Detect which cell encompasses the target text, then output its (X, Y) center coordinate. 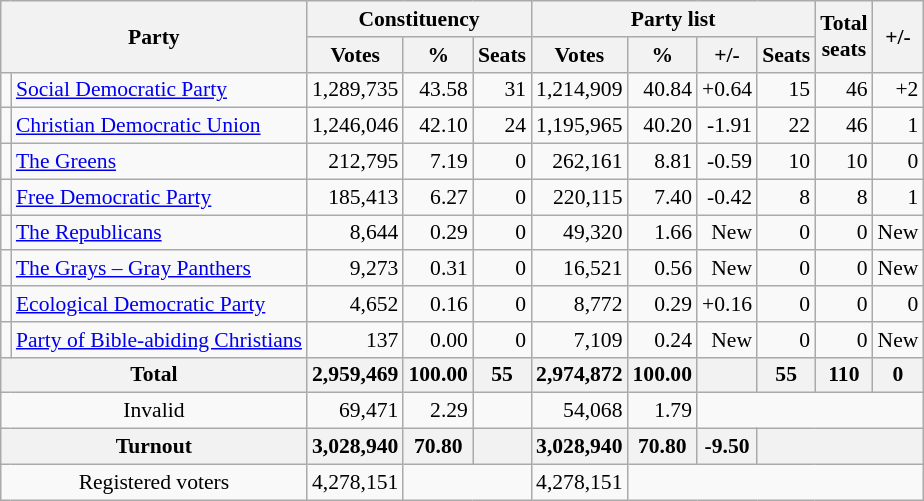
15 (786, 90)
0.00 (438, 340)
Ecological Democratic Party (159, 304)
185,413 (355, 197)
9,273 (355, 269)
0.16 (438, 304)
Totalseats (844, 36)
40.84 (662, 90)
-1.91 (727, 126)
Party (154, 36)
22 (786, 126)
2.29 (438, 411)
42.10 (438, 126)
220,115 (579, 197)
54,068 (579, 411)
The Grays – Gray Panthers (159, 269)
0.31 (438, 269)
1,289,735 (355, 90)
16,521 (579, 269)
7.19 (438, 162)
1.79 (662, 411)
31 (502, 90)
49,320 (579, 233)
8,772 (579, 304)
The Republicans (159, 233)
8.81 (662, 162)
Total (154, 375)
1,195,965 (579, 126)
Free Democratic Party (159, 197)
6.27 (438, 197)
Party list (673, 19)
-0.42 (727, 197)
1,246,046 (355, 126)
The Greens (159, 162)
7.40 (662, 197)
24 (502, 126)
2,959,469 (355, 375)
1.66 (662, 233)
Registered voters (154, 482)
110 (844, 375)
137 (355, 340)
Turnout (154, 447)
212,795 (355, 162)
Invalid (154, 411)
0.56 (662, 269)
-0.59 (727, 162)
+2 (898, 90)
43.58 (438, 90)
40.20 (662, 126)
+0.16 (727, 304)
262,161 (579, 162)
Party of Bible-abiding Christians (159, 340)
Social Democratic Party (159, 90)
Christian Democratic Union (159, 126)
-9.50 (727, 447)
1,214,909 (579, 90)
7,109 (579, 340)
4,652 (355, 304)
8,644 (355, 233)
+0.64 (727, 90)
2,974,872 (579, 375)
0.24 (662, 340)
69,471 (355, 411)
Constituency (419, 19)
